Determine the (X, Y) coordinate at the center of the cell enclosing the given text.  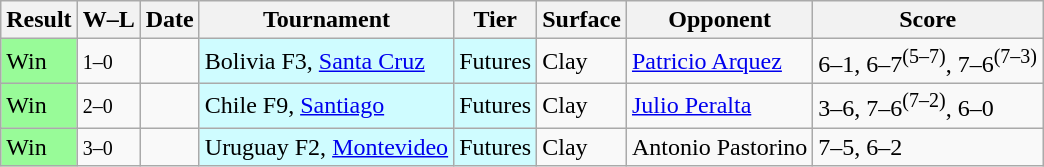
Patricio Arquez (719, 62)
Surface (582, 20)
Tier (496, 20)
Uruguay F2, Montevideo (326, 147)
Antonio Pastorino (719, 147)
Result (39, 20)
Opponent (719, 20)
Chile F9, Santiago (326, 106)
Bolivia F3, Santa Cruz (326, 62)
W–L (108, 20)
6–1, 6–7(5–7), 7–6(7–3) (928, 62)
Date (170, 20)
Tournament (326, 20)
Julio Peralta (719, 106)
2–0 (108, 106)
Score (928, 20)
7–5, 6–2 (928, 147)
1–0 (108, 62)
3–6, 7–6(7–2), 6–0 (928, 106)
3–0 (108, 147)
